Return the [x, y] coordinate for the center point of the cell that contains the specified text.  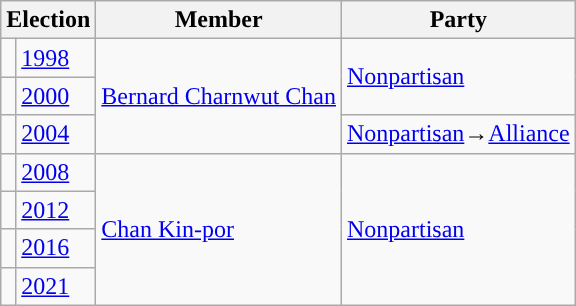
2012 [56, 210]
Chan Kin-por [219, 229]
2021 [56, 286]
2008 [56, 172]
Member [219, 20]
2016 [56, 248]
Bernard Charnwut Chan [219, 96]
2000 [56, 96]
Election [48, 20]
2004 [56, 134]
1998 [56, 58]
Party [458, 20]
Nonpartisan→Alliance [458, 134]
